From the cell containing the given text, extract its center point as (x, y) coordinate. 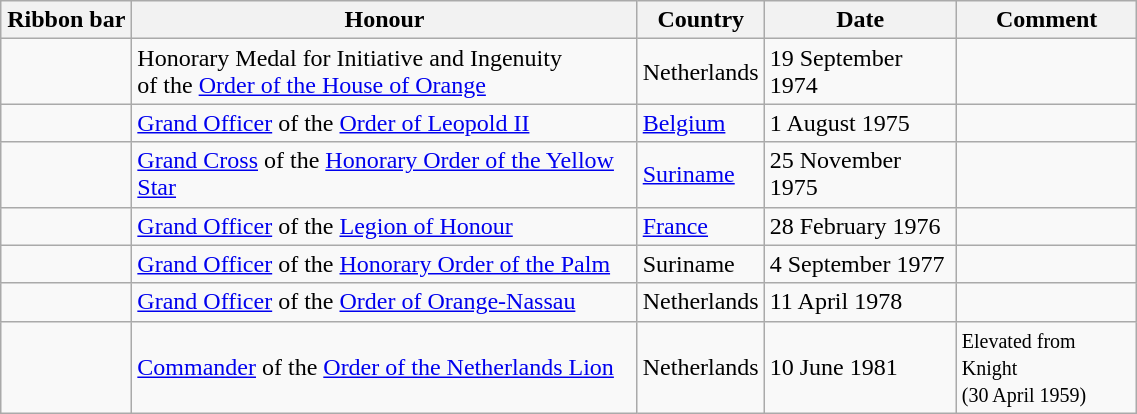
Grand Officer of the Order of Orange-Nassau (384, 302)
Belgium (700, 123)
10 June 1981 (860, 367)
Grand Cross of the Honorary Order of the Yellow Star (384, 174)
Country (700, 20)
Comment (1046, 20)
Honour (384, 20)
Honorary Medal for Initiative and Ingenuity of the Order of the House of Orange (384, 72)
Commander of the Order of the Netherlands Lion (384, 367)
Grand Officer of the Honorary Order of the Palm (384, 264)
Grand Officer of the Order of Leopold II (384, 123)
France (700, 226)
19 September 1974 (860, 72)
Date (860, 20)
25 November 1975 (860, 174)
Grand Officer of the Legion of Honour (384, 226)
1 August 1975 (860, 123)
Ribbon bar (66, 20)
4 September 1977 (860, 264)
28 February 1976 (860, 226)
Elevated from Knight (30 April 1959) (1046, 367)
11 April 1978 (860, 302)
